Identify which cell holds the provided text, then report its (x, y) central coordinate. 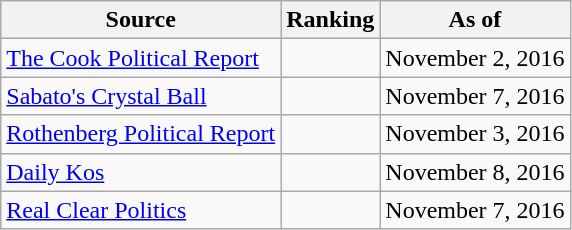
Daily Kos (141, 172)
Rothenberg Political Report (141, 134)
Ranking (330, 20)
Real Clear Politics (141, 210)
November 3, 2016 (475, 134)
Sabato's Crystal Ball (141, 96)
November 2, 2016 (475, 58)
Source (141, 20)
The Cook Political Report (141, 58)
November 8, 2016 (475, 172)
As of (475, 20)
